Search for the cell housing the specified text and yield its (x, y) center coordinate. 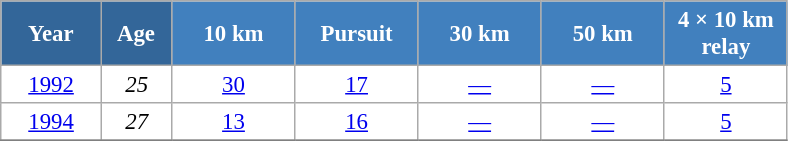
30 km (480, 34)
17 (356, 85)
1994 (52, 122)
30 (234, 85)
16 (356, 122)
Year (52, 34)
25 (136, 85)
1992 (52, 85)
50 km (602, 34)
27 (136, 122)
Pursuit (356, 34)
4 × 10 km relay (726, 34)
10 km (234, 34)
Age (136, 34)
13 (234, 122)
